Find where the given text appears and provide that cell's center as [X, Y] coordinate. 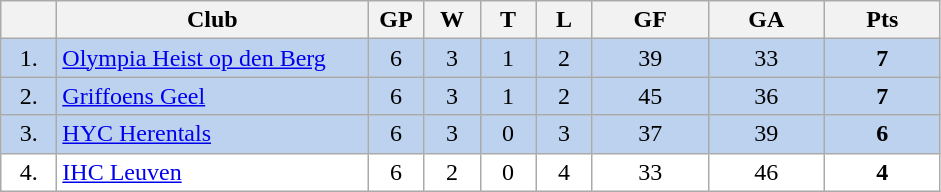
L [564, 20]
37 [650, 134]
3. [29, 134]
GP [396, 20]
Club [212, 20]
1. [29, 58]
Pts [882, 20]
46 [766, 172]
2. [29, 96]
GF [650, 20]
45 [650, 96]
GA [766, 20]
Griffoens Geel [212, 96]
W [452, 20]
Olympia Heist op den Berg [212, 58]
4. [29, 172]
IHC Leuven [212, 172]
36 [766, 96]
HYC Herentals [212, 134]
T [508, 20]
